Locate the cell with the specified text and output its (X, Y) center coordinate. 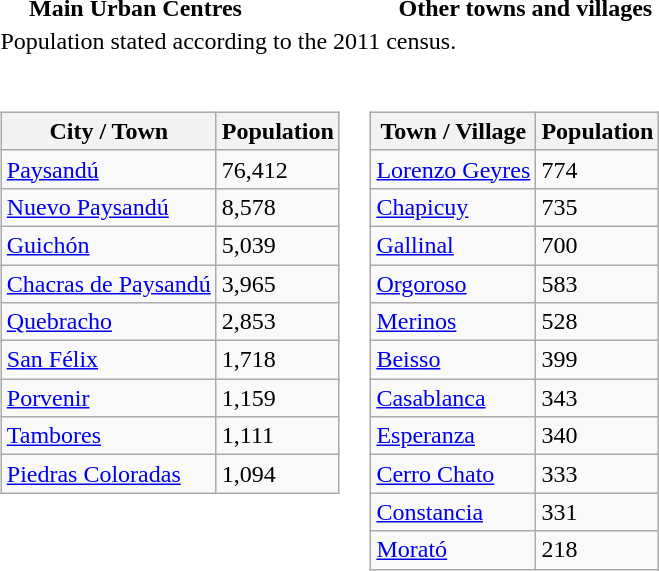
340 (598, 436)
700 (598, 245)
Nuevo Paysandú (108, 207)
Beisso (454, 360)
Merinos (454, 322)
1,159 (278, 398)
218 (598, 550)
Cerro Chato (454, 474)
583 (598, 283)
Quebracho (108, 322)
San Félix (108, 360)
774 (598, 169)
Paysandú (108, 169)
1,094 (278, 474)
Orgoroso (454, 283)
8,578 (278, 207)
1,718 (278, 360)
5,039 (278, 245)
2,853 (278, 322)
Chacras de Paysandú (108, 283)
Chapicuy (454, 207)
Town / Village (454, 131)
1,111 (278, 436)
528 (598, 322)
City / Town (108, 131)
Gallinal (454, 245)
Lorenzo Geyres (454, 169)
Porvenir (108, 398)
331 (598, 512)
Piedras Coloradas (108, 474)
3,965 (278, 283)
Casablanca (454, 398)
76,412 (278, 169)
735 (598, 207)
343 (598, 398)
Esperanza (454, 436)
Tambores (108, 436)
Guichón (108, 245)
Constancia (454, 512)
333 (598, 474)
399 (598, 360)
Morató (454, 550)
